Detect which cell encompasses the target text, then output its (x, y) center coordinate. 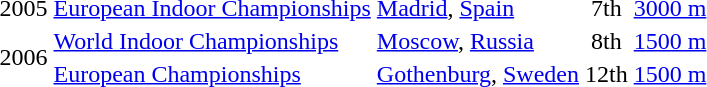
8th (606, 41)
Moscow, Russia (478, 41)
World Indoor Championships (212, 41)
